From the cell containing the given text, extract its center point as (X, Y) coordinate. 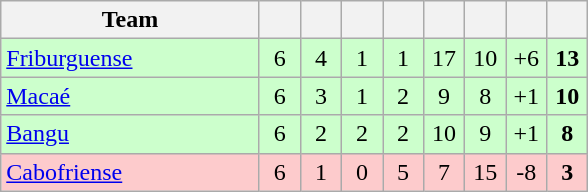
0 (362, 172)
5 (402, 172)
4 (320, 58)
Bangu (130, 134)
Friburguense (130, 58)
+6 (526, 58)
7 (444, 172)
17 (444, 58)
Macaé (130, 96)
Cabofriense (130, 172)
-8 (526, 172)
Team (130, 20)
13 (568, 58)
15 (486, 172)
